Scan for the cell matching the given text and deliver its [x, y] coordinate at center. 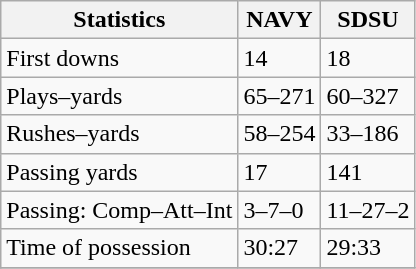
SDSU [368, 20]
Statistics [120, 20]
65–271 [280, 96]
141 [368, 172]
17 [280, 172]
Plays–yards [120, 96]
3–7–0 [280, 210]
Passing yards [120, 172]
NAVY [280, 20]
14 [280, 58]
Passing: Comp–Att–Int [120, 210]
29:33 [368, 248]
Time of possession [120, 248]
18 [368, 58]
58–254 [280, 134]
First downs [120, 58]
Rushes–yards [120, 134]
30:27 [280, 248]
33–186 [368, 134]
11–27–2 [368, 210]
60–327 [368, 96]
